Search for the cell housing the specified text and yield its (x, y) center coordinate. 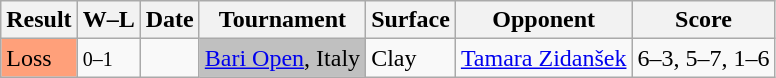
Score (704, 20)
Tournament (282, 20)
Result (39, 20)
Clay (411, 58)
0–1 (108, 58)
W–L (108, 20)
Bari Open, Italy (282, 58)
Surface (411, 20)
Tamara Zidanšek (544, 58)
Loss (39, 58)
Date (170, 20)
Opponent (544, 20)
6–3, 5–7, 1–6 (704, 58)
